Output the (x, y) coordinate of the center of the cell containing the given text.  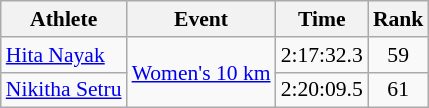
61 (398, 90)
2:17:32.3 (322, 55)
2:20:09.5 (322, 90)
Hita Nayak (64, 55)
Athlete (64, 19)
Women's 10 km (202, 72)
Nikitha Setru (64, 90)
Event (202, 19)
Rank (398, 19)
Time (322, 19)
59 (398, 55)
